From the cell containing the given text, extract its center point as [x, y] coordinate. 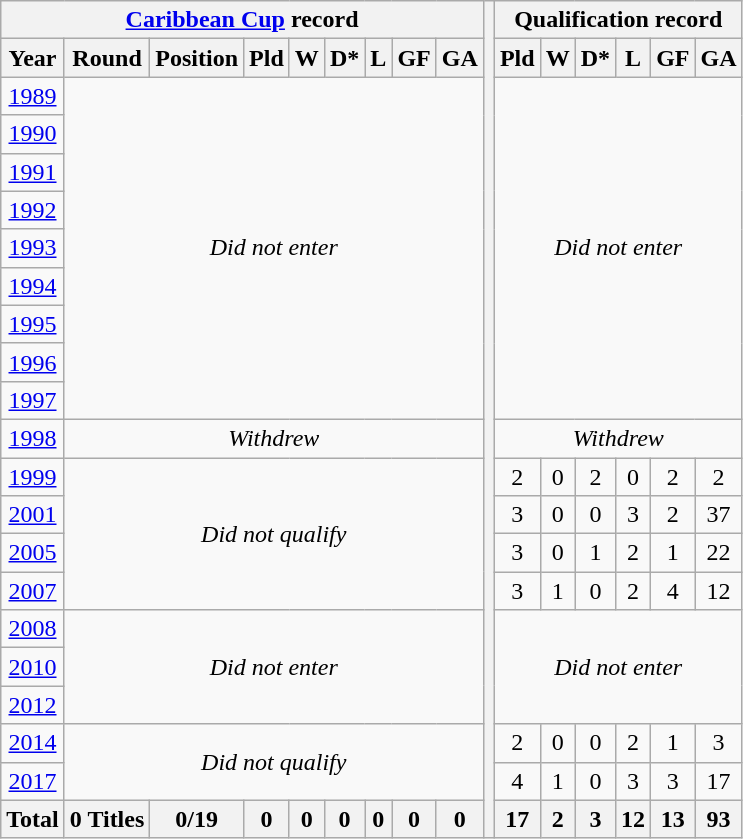
0/19 [197, 819]
2017 [33, 781]
1994 [33, 286]
Qualification record [618, 20]
1991 [33, 172]
2005 [33, 553]
2010 [33, 667]
1993 [33, 248]
1992 [33, 210]
Total [33, 819]
1995 [33, 324]
Position [197, 58]
Round [107, 58]
1998 [33, 438]
2001 [33, 515]
1996 [33, 362]
2012 [33, 705]
2007 [33, 591]
Caribbean Cup record [242, 20]
1989 [33, 96]
1990 [33, 134]
1997 [33, 400]
13 [673, 819]
2014 [33, 743]
Year [33, 58]
93 [718, 819]
2008 [33, 629]
1999 [33, 477]
0 Titles [107, 819]
22 [718, 553]
37 [718, 515]
